Scan for the cell matching the given text and deliver its [x, y] coordinate at center. 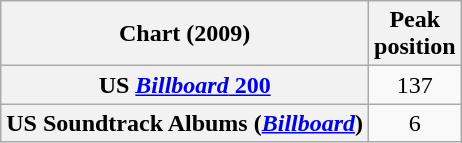
137 [415, 85]
Peakposition [415, 34]
6 [415, 123]
US Billboard 200 [185, 85]
US Soundtrack Albums (Billboard) [185, 123]
Chart (2009) [185, 34]
